Find where the given text appears and provide that cell's center as (X, Y) coordinate. 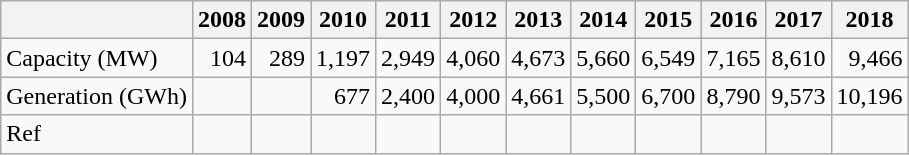
4,661 (538, 96)
289 (280, 58)
9,466 (870, 58)
2009 (280, 20)
6,700 (668, 96)
7,165 (734, 58)
8,790 (734, 96)
4,000 (474, 96)
Generation (GWh) (97, 96)
677 (344, 96)
2018 (870, 20)
2010 (344, 20)
9,573 (798, 96)
Ref (97, 134)
4,060 (474, 58)
2008 (222, 20)
5,660 (604, 58)
5,500 (604, 96)
2012 (474, 20)
10,196 (870, 96)
8,610 (798, 58)
6,549 (668, 58)
2014 (604, 20)
104 (222, 58)
2011 (408, 20)
2017 (798, 20)
2,949 (408, 58)
2,400 (408, 96)
1,197 (344, 58)
2015 (668, 20)
2013 (538, 20)
Capacity (MW) (97, 58)
2016 (734, 20)
4,673 (538, 58)
